Find where the given text appears and provide that cell's center as [X, Y] coordinate. 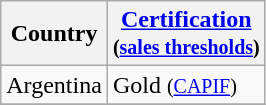
Argentina [54, 85]
Country [54, 34]
Certification(sales thresholds) [186, 34]
Gold (CAPIF) [186, 85]
